Find where the given text appears and provide that cell's center as [X, Y] coordinate. 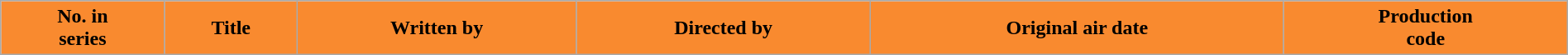
Title [231, 28]
No. inseries [83, 28]
Productioncode [1426, 28]
Written by [437, 28]
Directed by [724, 28]
Original air date [1077, 28]
